Locate the cell with the specified text and output its [x, y] center coordinate. 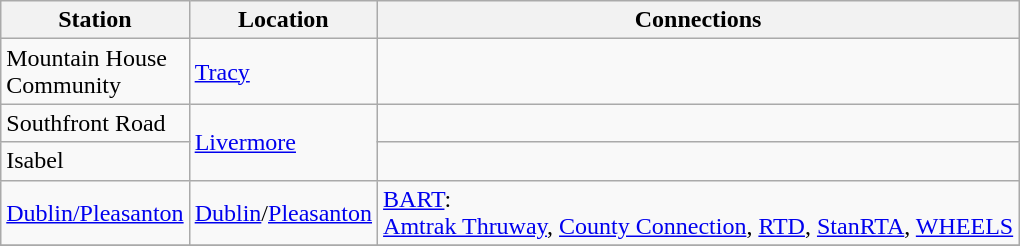
BART: Amtrak Thruway, County Connection, RTD, StanRTA, WHEELS [698, 212]
Tracy [283, 72]
Isabel [95, 161]
Station [95, 20]
Location [283, 20]
Southfront Road [95, 123]
Livermore [283, 142]
Connections [698, 20]
Mountain House Community [95, 72]
